From the cell containing the given text, extract its center point as (X, Y) coordinate. 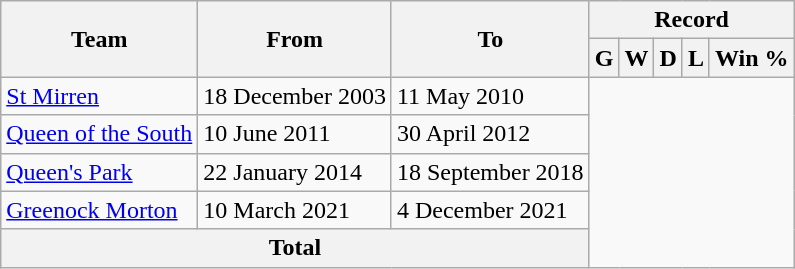
Queen of the South (100, 134)
4 December 2021 (490, 210)
To (490, 39)
L (696, 58)
Win % (752, 58)
Greenock Morton (100, 210)
Queen's Park (100, 172)
11 May 2010 (490, 96)
18 December 2003 (295, 96)
22 January 2014 (295, 172)
From (295, 39)
Team (100, 39)
Record (692, 20)
Total (295, 248)
10 March 2021 (295, 210)
W (636, 58)
D (668, 58)
18 September 2018 (490, 172)
G (604, 58)
St Mirren (100, 96)
30 April 2012 (490, 134)
10 June 2011 (295, 134)
